Provide the (X, Y) coordinate of the cell's center where the given text is located.  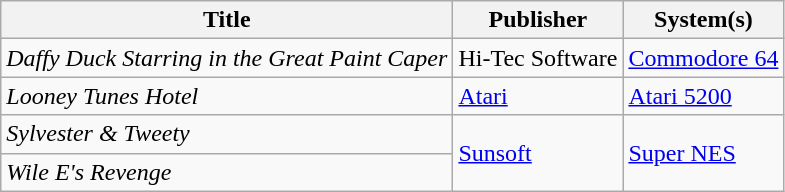
Atari (538, 96)
Hi-Tec Software (538, 58)
Publisher (538, 20)
Sylvester & Tweety (227, 134)
System(s) (704, 20)
Title (227, 20)
Wile E's Revenge (227, 172)
Looney Tunes Hotel (227, 96)
Atari 5200 (704, 96)
Commodore 64 (704, 58)
Super NES (704, 153)
Daffy Duck Starring in the Great Paint Caper (227, 58)
Sunsoft (538, 153)
